Determine the [X, Y] coordinate at the center of the cell enclosing the given text.  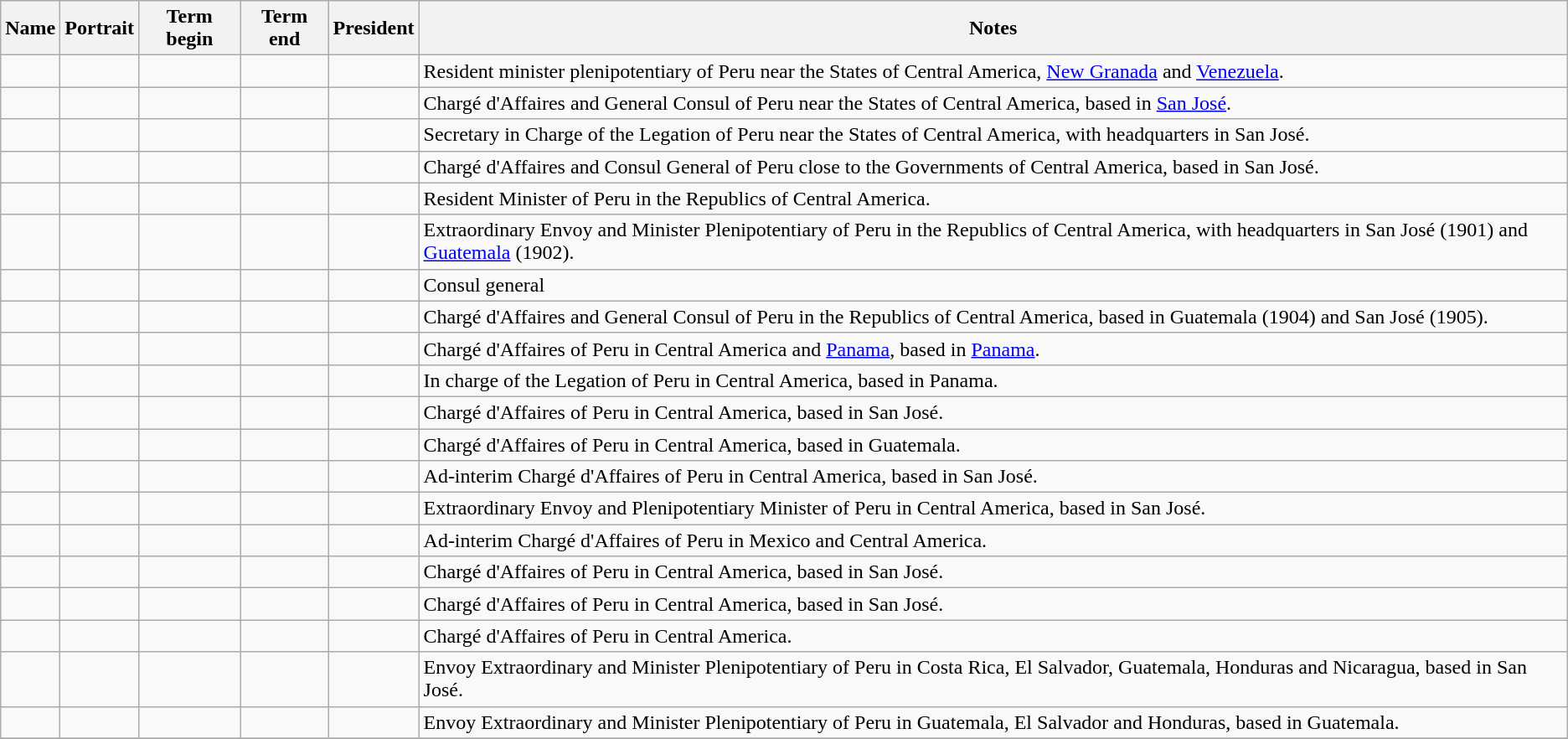
Chargé d'Affaires of Peru in Central America, based in Guatemala. [993, 445]
Portrait [100, 28]
Term end [285, 28]
Chargé d'Affaires of Peru in Central America and Panama, based in Panama. [993, 349]
Ad-interim Chargé d'Affaires of Peru in Central America, based in San José. [993, 477]
Resident Minister of Peru in the Republics of Central America. [993, 199]
Ad-interim Chargé d'Affaires of Peru in Mexico and Central America. [993, 540]
Envoy Extraordinary and Minister Plenipotentiary of Peru in Costa Rica, El Salvador, Guatemala, Honduras and Nicaragua, based in San José. [993, 679]
Secretary in Charge of the Legation of Peru near the States of Central America, with headquarters in San José. [993, 135]
Chargé d'Affaires and General Consul of Peru in the Republics of Central America, based in Guatemala (1904) and San José (1905). [993, 317]
Consul general [993, 285]
Name [30, 28]
Envoy Extraordinary and Minister Plenipotentiary of Peru in Guatemala, El Salvador and Honduras, based in Guatemala. [993, 722]
Notes [993, 28]
Resident minister plenipotentiary of Peru near the States of Central America, New Granada and Venezuela. [993, 71]
Chargé d'Affaires and General Consul of Peru near the States of Central America, based in San José. [993, 103]
President [374, 28]
In charge of the Legation of Peru in Central America, based in Panama. [993, 380]
Extraordinary Envoy and Plenipotentiary Minister of Peru in Central America, based in San José. [993, 509]
Chargé d'Affaires and Consul General of Peru close to the Governments of Central America, based in San José. [993, 167]
Chargé d'Affaires of Peru in Central America. [993, 636]
Term begin [189, 28]
